Determine the [x, y] coordinate at the center of the cell enclosing the given text.  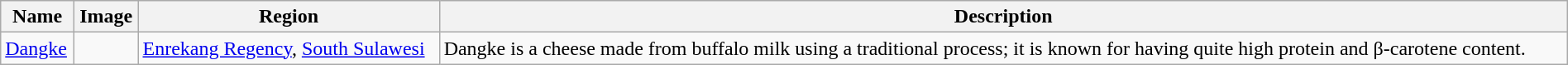
Region [289, 17]
Name [38, 17]
Description [1003, 17]
Image [106, 17]
Dangke is a cheese made from buffalo milk using a traditional process; it is known for having quite high protein and β-carotene content. [1003, 48]
Dangke [38, 48]
Enrekang Regency, South Sulawesi [289, 48]
